Detect which cell encompasses the target text, then output its (x, y) center coordinate. 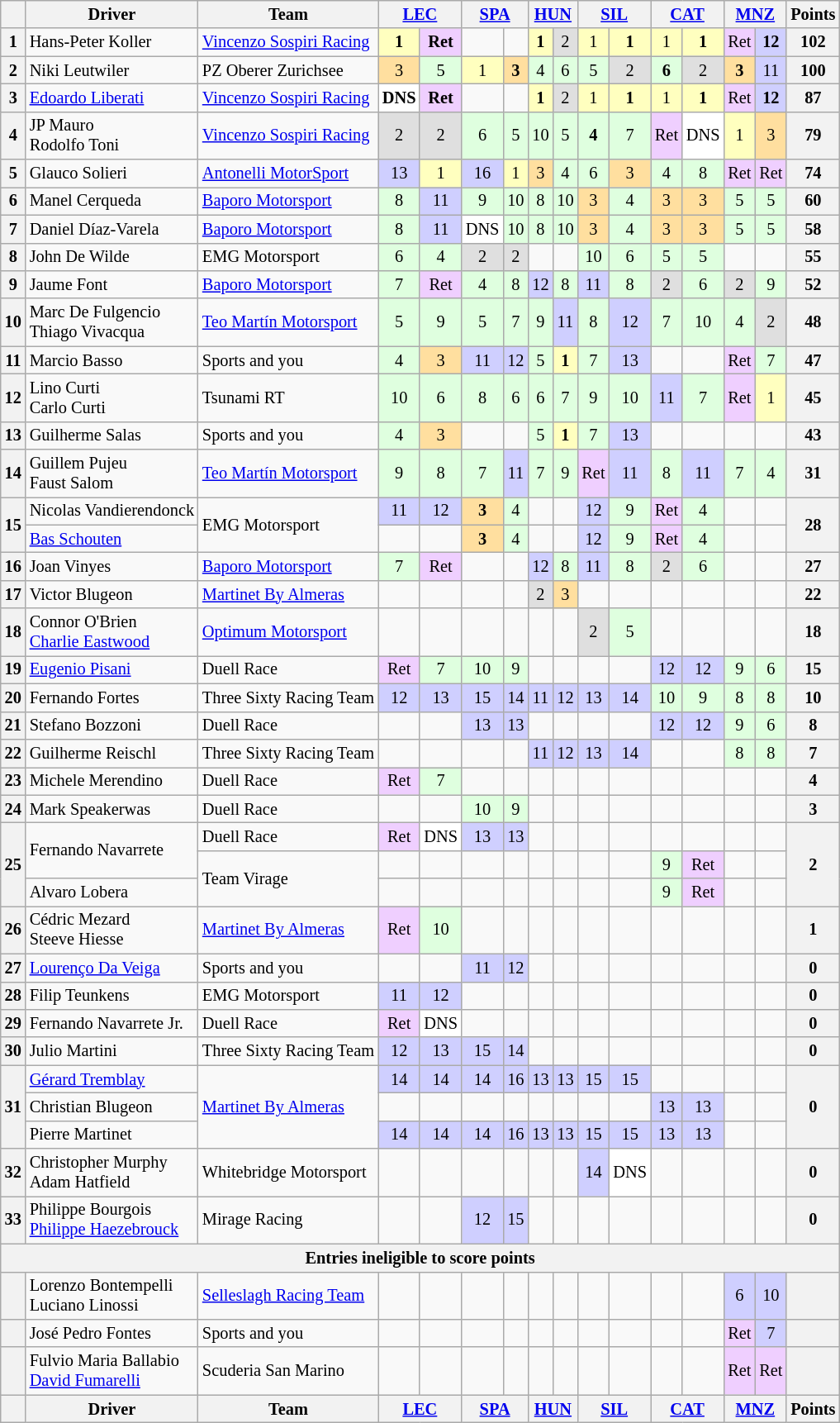
Niki Leutwiler (112, 70)
26 (13, 930)
Lourenço Da Veiga (112, 968)
Eugenio Pisani (112, 669)
Lorenzo Bontempelli Luciano Linossi (112, 1296)
John De Wilde (112, 257)
30 (13, 1051)
Selleslagh Racing Team (288, 1296)
Joan Vinyes (112, 566)
Christian Blugeon (112, 1107)
Mark Speakerwas (112, 809)
32 (13, 1173)
Christopher Murphy Adam Hatfield (112, 1173)
Team Virage (288, 878)
Julio Martini (112, 1051)
Tsunami RT (288, 397)
102 (813, 42)
Filip Teunkens (112, 996)
Connor O'Brien Charlie Eastwood (112, 632)
José Pedro Fontes (112, 1333)
Guilherme Reischl (112, 753)
Scuderia San Marino (288, 1371)
Fernando Fortes (112, 697)
43 (813, 435)
60 (813, 201)
Victor Blugeon (112, 594)
Edoardo Liberati (112, 98)
Stefano Bozzoni (112, 726)
Pierre Martinet (112, 1135)
Manel Cerqueda (112, 201)
Entries ineligible to score points (420, 1258)
58 (813, 229)
Guillem Pujeu Faust Salom (112, 474)
29 (13, 1023)
PZ Oberer Zurichsee (288, 70)
19 (13, 669)
48 (813, 322)
21 (13, 726)
87 (813, 98)
Marc De Fulgencio Thiago Vivacqua (112, 322)
Cédric Mezard Steeve Hiesse (112, 930)
23 (13, 781)
100 (813, 70)
Philippe Bourgois Philippe Haezebrouck (112, 1220)
Fulvio Maria Ballabio David Fumarelli (112, 1371)
Whitebridge Motorsport (288, 1173)
Fernando Navarrete Jr. (112, 1023)
Alvaro Lobera (112, 892)
55 (813, 257)
Marcio Basso (112, 360)
Bas Schouten (112, 539)
Gérard Tremblay (112, 1079)
Lino Curti Carlo Curti (112, 397)
Jaume Font (112, 284)
Mirage Racing (288, 1220)
45 (813, 397)
24 (13, 809)
Daniel Díaz-Varela (112, 229)
JP Mauro Rodolfo Toni (112, 136)
25 (13, 864)
79 (813, 136)
17 (13, 594)
20 (13, 697)
47 (813, 360)
Nicolas Vandierendonck (112, 511)
33 (13, 1220)
Antonelli MotorSport (288, 174)
Hans-Peter Koller (112, 42)
Glauco Solieri (112, 174)
Michele Merendino (112, 781)
Fernando Navarrete (112, 850)
Guilherme Salas (112, 435)
74 (813, 174)
52 (813, 284)
Optimum Motorsport (288, 632)
